Capture the cell that displays the provided text and extract its (x, y) central coordinate. 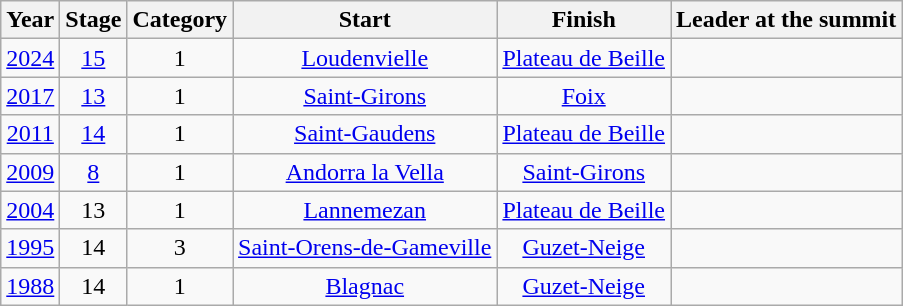
Stage (94, 20)
8 (94, 172)
Start (365, 20)
2024 (30, 58)
3 (180, 248)
2017 (30, 96)
Saint-Gaudens (365, 134)
15 (94, 58)
Category (180, 20)
Andorra la Vella (365, 172)
Foix (584, 96)
Blagnac (365, 286)
1988 (30, 286)
Loudenvielle (365, 58)
Year (30, 20)
2011 (30, 134)
Finish (584, 20)
2004 (30, 210)
Lannemezan (365, 210)
Saint-Orens-de-Gameville (365, 248)
1995 (30, 248)
2009 (30, 172)
Leader at the summit (786, 20)
